For the text-containing cell, return its midpoint in [x, y] coordinate format. 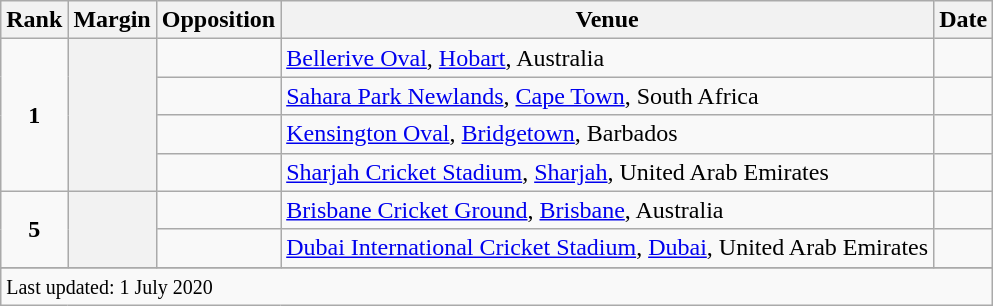
1 [34, 115]
Rank [34, 20]
Sahara Park Newlands, Cape Town, South Africa [608, 96]
Date [964, 20]
Margin [112, 20]
Brisbane Cricket Ground, Brisbane, Australia [608, 210]
Dubai International Cricket Stadium, Dubai, United Arab Emirates [608, 248]
Kensington Oval, Bridgetown, Barbados [608, 134]
5 [34, 229]
Last updated: 1 July 2020 [497, 286]
Opposition [218, 20]
Sharjah Cricket Stadium, Sharjah, United Arab Emirates [608, 172]
Venue [608, 20]
Bellerive Oval, Hobart, Australia [608, 58]
